Detect which cell encompasses the target text, then output its [x, y] center coordinate. 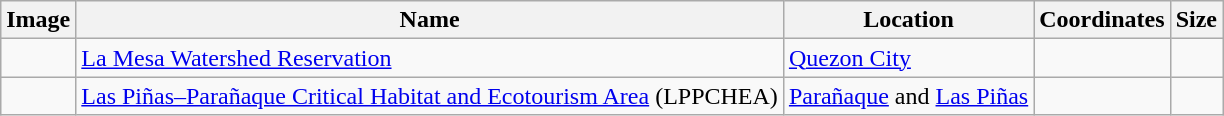
Name [430, 20]
Size [1196, 20]
Coordinates [1102, 20]
Las Piñas–Parañaque Critical Habitat and Ecotourism Area (LPPCHEA) [430, 96]
Image [38, 20]
La Mesa Watershed Reservation [430, 58]
Location [908, 20]
Parañaque and Las Piñas [908, 96]
Quezon City [908, 58]
